From the cell containing the given text, extract its center point as (x, y) coordinate. 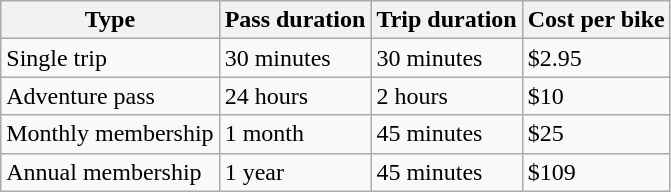
$25 (596, 134)
Pass duration (295, 20)
$109 (596, 172)
Single trip (110, 58)
Adventure pass (110, 96)
$10 (596, 96)
Cost per bike (596, 20)
$2.95 (596, 58)
24 hours (295, 96)
Type (110, 20)
1 month (295, 134)
1 year (295, 172)
Monthly membership (110, 134)
Trip duration (446, 20)
Annual membership (110, 172)
2 hours (446, 96)
